Pinpoint the cell where the given text exists, returning its [X, Y] midpoint coordinate. 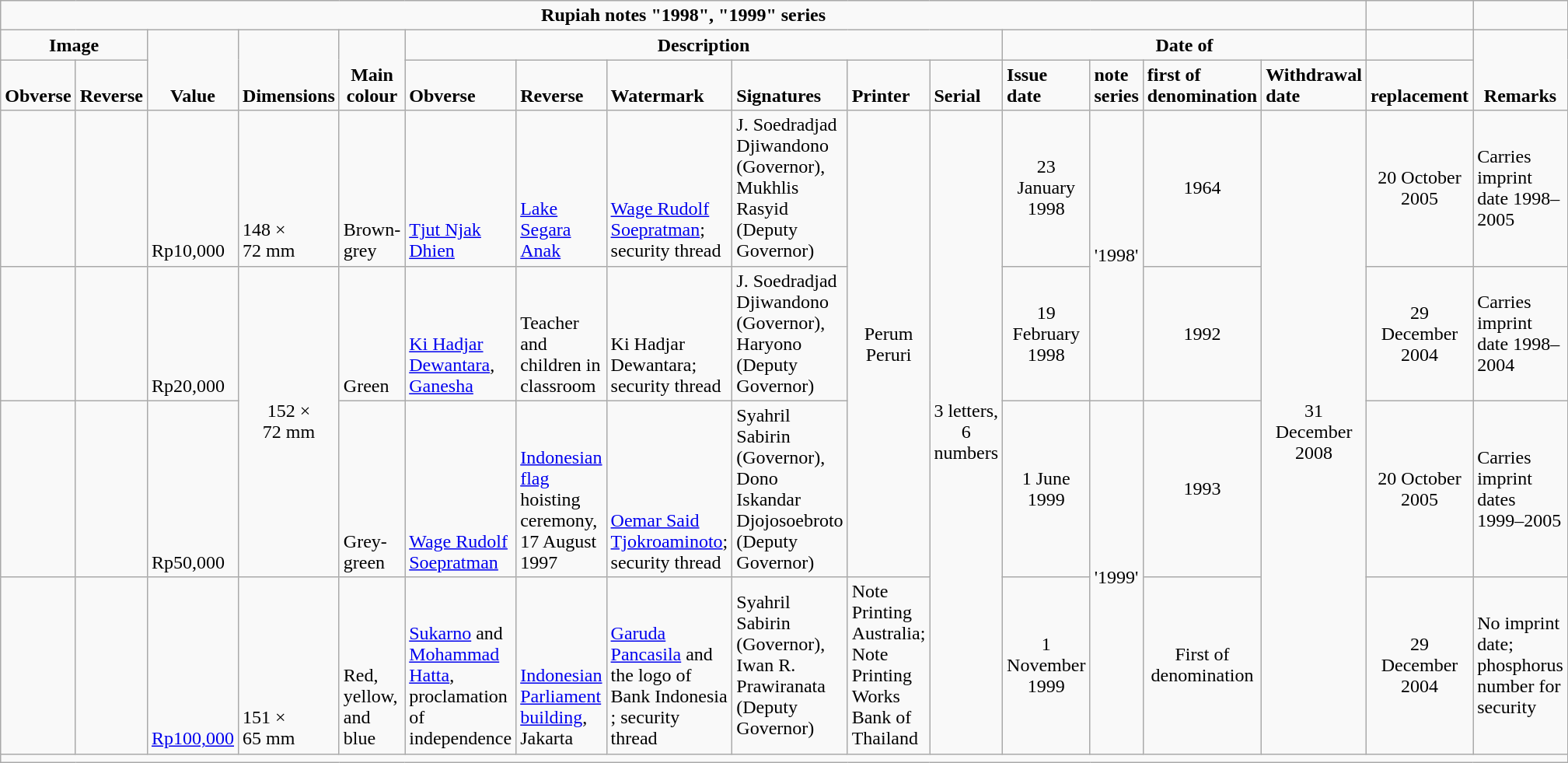
No imprint date; phosphorus number for security [1521, 666]
J. Soedradjad Djiwandono (Governor), Haryono (Deputy Governor) [790, 333]
Date of [1185, 45]
Remarks [1521, 70]
Garuda Pancasila and the logo of Bank Indonesia ; security thread [669, 666]
'1999' [1116, 577]
1964 [1202, 188]
Note Printing Australia; Note Printing Works Bank of Thailand [889, 666]
Brown-grey [372, 188]
1992 [1202, 333]
J. Soedradjad Djiwandono (Governor), Mukhlis Rasyid (Deputy Governor) [790, 188]
Syahril Sabirin (Governor), Dono Iskandar Djojosoebroto (Deputy Governor) [790, 488]
Oemar Said Tjokroaminoto; security thread [669, 488]
Image [75, 45]
Carries imprint date 1998–2005 [1521, 188]
31 December 2008 [1314, 432]
148 × 72 mm [289, 188]
Rupiah notes "1998", "1999" series [684, 16]
First of denomination [1202, 666]
first of denomination [1202, 86]
Watermark [669, 86]
Tjut Njak Dhien [460, 188]
1 June 1999 [1046, 488]
Serial [966, 86]
Teacher and children in classroom [561, 333]
Syahril Sabirin (Governor), Iwan R. Prawiranata (Deputy Governor) [790, 666]
Perum Peruri [889, 344]
Carries imprint date 1998–2004 [1521, 333]
1993 [1202, 488]
Wage Rudolf Soepratman; security thread [669, 188]
Issue date [1046, 86]
Green [372, 333]
Rp10,000 [193, 188]
Grey-green [372, 488]
Dimensions [289, 70]
3 letters, 6 numbers [966, 432]
Value [193, 70]
Main colour [372, 70]
Indonesian Parliament building, Jakarta [561, 666]
Rp100,000 [193, 666]
Printer [889, 86]
23 January 1998 [1046, 188]
Indonesian flag hoisting ceremony, 17 August 1997 [561, 488]
Sukarno and Mohammad Hatta, proclamation of independence [460, 666]
Ki Hadjar Dewantara, Ganesha [460, 333]
19 February 1998 [1046, 333]
152 × 72 mm [289, 422]
Lake Segara Anak [561, 188]
Signatures [790, 86]
'1998' [1116, 255]
replacement [1420, 86]
Wage Rudolf Soepratman [460, 488]
151 × 65 mm [289, 666]
Withdrawal date [1314, 86]
Description [704, 45]
note series [1116, 86]
Carries imprint dates 1999–2005 [1521, 488]
Ki Hadjar Dewantara; security thread [669, 333]
Rp50,000 [193, 488]
1 November 1999 [1046, 666]
Rp20,000 [193, 333]
Red, yellow, and blue [372, 666]
